Provide the (x, y) coordinate of the cell's center where the given text is located.  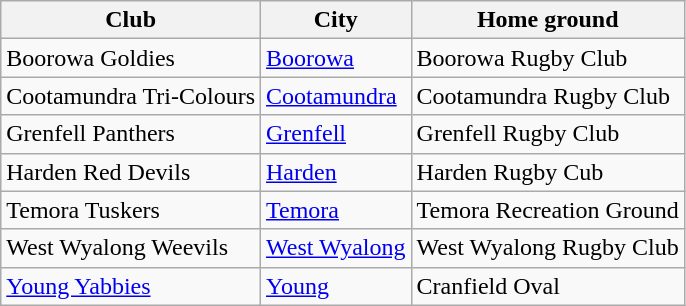
Club (131, 20)
Young (336, 286)
Cootamundra Rugby Club (548, 96)
Temora Tuskers (131, 210)
West Wyalong Weevils (131, 248)
Harden Red Devils (131, 172)
Grenfell Rugby Club (548, 134)
Home ground (548, 20)
Grenfell Panthers (131, 134)
Temora Recreation Ground (548, 210)
Temora (336, 210)
Cootamundra Tri-Colours (131, 96)
Grenfell (336, 134)
Cootamundra (336, 96)
Harden (336, 172)
Boorowa (336, 58)
City (336, 20)
Harden Rugby Cub (548, 172)
Young Yabbies (131, 286)
Boorowa Rugby Club (548, 58)
West Wyalong (336, 248)
Boorowa Goldies (131, 58)
West Wyalong Rugby Club (548, 248)
Cranfield Oval (548, 286)
